Output the (X, Y) coordinate of the center of the cell containing the given text.  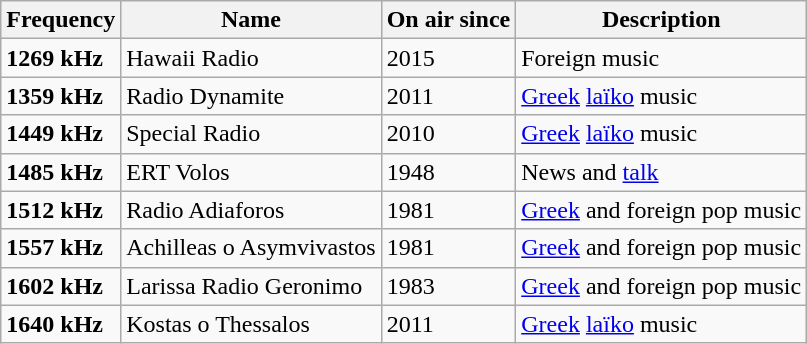
Foreign music (662, 58)
Radio Dynamite (251, 96)
Kostas o Thessalos (251, 324)
1449 kHz (61, 134)
News and talk (662, 172)
2015 (448, 58)
Larissa Radio Geronimo (251, 286)
Name (251, 20)
1948 (448, 172)
Special Radio (251, 134)
Hawaii Radio (251, 58)
Description (662, 20)
1512 kHz (61, 210)
1359 kHz (61, 96)
2010 (448, 134)
Radio Adiaforos (251, 210)
Achilleas o Asymvivastos (251, 248)
1640 kHz (61, 324)
1983 (448, 286)
Frequency (61, 20)
ERT Volos (251, 172)
1269 kHz (61, 58)
On air since (448, 20)
1485 kHz (61, 172)
1557 kHz (61, 248)
1602 kHz (61, 286)
